Pinpoint the cell where the given text exists, returning its [x, y] midpoint coordinate. 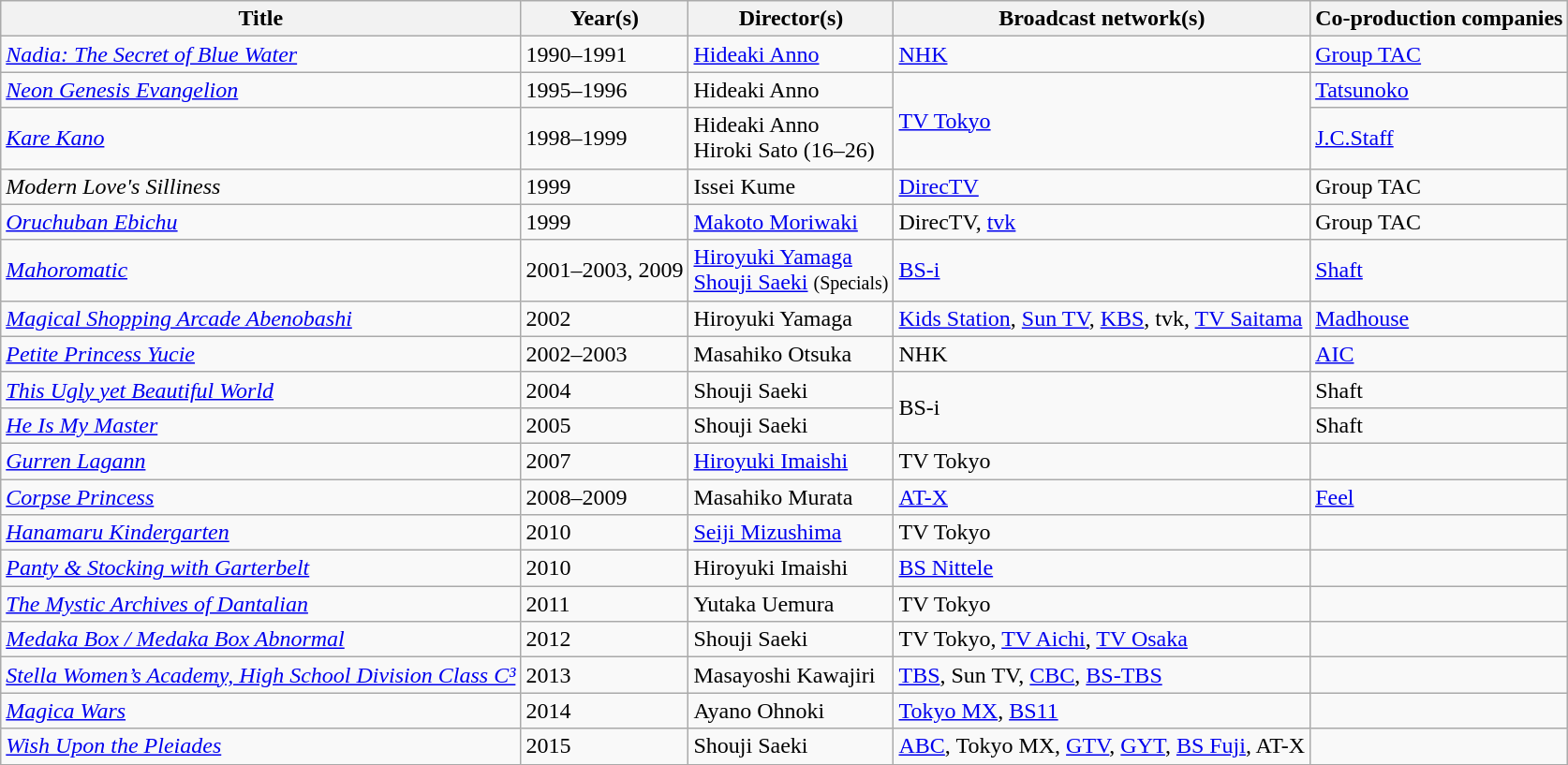
Hideaki AnnoHiroki Sato (16–26) [791, 139]
Feel [1439, 497]
Wish Upon the Pleiades [260, 746]
Magical Shopping Arcade Abenobashi [260, 318]
DirecTV [1102, 186]
Makoto Moriwaki [791, 222]
2001–2003, 2009 [605, 270]
2004 [605, 390]
Masahiko Murata [791, 497]
Madhouse [1439, 318]
This Ugly yet Beautiful World [260, 390]
Kids Station, Sun TV, KBS, tvk, TV Saitama [1102, 318]
Masahiko Otsuka [791, 354]
ABC, Tokyo MX, GTV, GYT, BS Fuji, AT-X [1102, 746]
Seiji Mizushima [791, 533]
Hiroyuki YamagaShouji Saeki (Specials) [791, 270]
2011 [605, 604]
TBS, Sun TV, CBC, BS-TBS [1102, 675]
J.C.Staff [1439, 139]
Medaka Box / Medaka Box Abnormal [260, 640]
2008–2009 [605, 497]
He Is My Master [260, 425]
2015 [605, 746]
Kare Kano [260, 139]
Modern Love's Silliness [260, 186]
Director(s) [791, 19]
Tatsunoko [1439, 90]
1995–1996 [605, 90]
2014 [605, 711]
Issei Kume [791, 186]
Broadcast network(s) [1102, 19]
Year(s) [605, 19]
2002–2003 [605, 354]
Magica Wars [260, 711]
Tokyo MX, BS11 [1102, 711]
Gurren Lagann [260, 461]
Nadia: The Secret of Blue Water [260, 54]
1990–1991 [605, 54]
2012 [605, 640]
Hanamaru Kindergarten [260, 533]
2002 [605, 318]
Mahoromatic [260, 270]
Co-production companies [1439, 19]
Oruchuban Ebichu [260, 222]
TV Tokyo, TV Aichi, TV Osaka [1102, 640]
Title [260, 19]
Corpse Princess [260, 497]
Neon Genesis Evangelion [260, 90]
AT-X [1102, 497]
1998–1999 [605, 139]
Ayano Ohnoki [791, 711]
2005 [605, 425]
Yutaka Uemura [791, 604]
The Mystic Archives of Dantalian [260, 604]
2007 [605, 461]
Hiroyuki Yamaga [791, 318]
DirecTV, tvk [1102, 222]
Panty & Stocking with Garterbelt [260, 568]
Masayoshi Kawajiri [791, 675]
BS Nittele [1102, 568]
Stella Women’s Academy, High School Division Class C³ [260, 675]
AIC [1439, 354]
Petite Princess Yucie [260, 354]
2013 [605, 675]
